Return (x, y) of the center of cell containing provided text 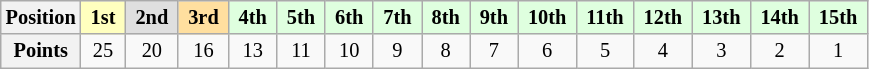
13th (721, 17)
7th (397, 17)
1 (838, 51)
15th (838, 17)
6th (349, 17)
3rd (203, 17)
3 (721, 51)
5th (301, 17)
7 (494, 51)
2nd (152, 17)
12th (663, 17)
9th (494, 17)
9 (397, 51)
8th (446, 17)
4 (663, 51)
25 (104, 51)
20 (152, 51)
13 (253, 51)
11 (301, 51)
2 (779, 51)
5 (604, 51)
Position (41, 17)
Points (41, 51)
8 (446, 51)
6 (547, 51)
10 (349, 51)
10th (547, 17)
11th (604, 17)
1st (104, 17)
14th (779, 17)
16 (203, 51)
4th (253, 17)
